Return (X, Y) of the center of cell containing provided text 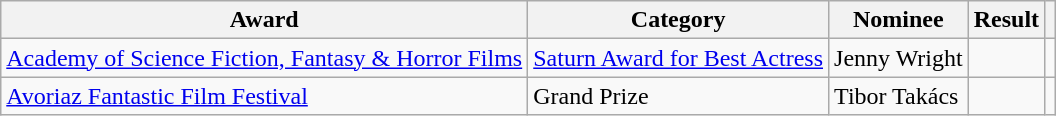
Nominee (899, 20)
Result (1006, 20)
Jenny Wright (899, 58)
Avoriaz Fantastic Film Festival (264, 96)
Award (264, 20)
Category (678, 20)
Grand Prize (678, 96)
Saturn Award for Best Actress (678, 58)
Tibor Takács (899, 96)
Academy of Science Fiction, Fantasy & Horror Films (264, 58)
